Return [X, Y] of the center of cell containing provided text 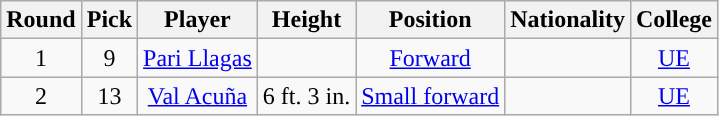
6 ft. 3 in. [306, 96]
13 [109, 96]
Round [41, 20]
Pick [109, 20]
Val Acuña [198, 96]
9 [109, 58]
Forward [430, 58]
2 [41, 96]
Height [306, 20]
Small forward [430, 96]
College [674, 20]
Position [430, 20]
Player [198, 20]
Pari Llagas [198, 58]
Nationality [568, 20]
1 [41, 58]
